For the text-containing cell, return its midpoint in (x, y) coordinate format. 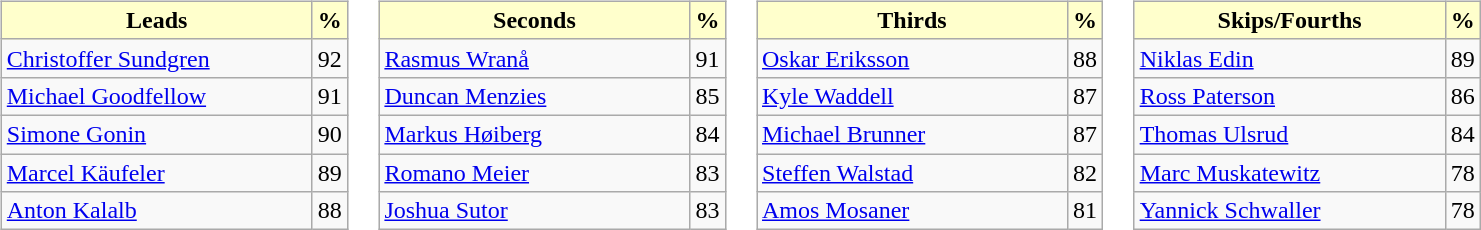
Yannick Schwaller (1290, 211)
Thomas Ulsrud (1290, 134)
Simone Gonin (156, 134)
Michael Brunner (912, 134)
Rasmus Wranå (534, 58)
82 (1086, 173)
Niklas Edin (1290, 58)
Anton Kalalb (156, 211)
Christoffer Sundgren (156, 58)
Markus Høiberg (534, 134)
Michael Goodfellow (156, 96)
Oskar Eriksson (912, 58)
86 (1462, 96)
Seconds (534, 20)
Joshua Sutor (534, 211)
90 (330, 134)
85 (708, 96)
Kyle Waddell (912, 96)
Duncan Menzies (534, 96)
92 (330, 58)
Leads (156, 20)
Skips/Fourths (1290, 20)
Marcel Käufeler (156, 173)
Marc Muskatewitz (1290, 173)
81 (1086, 211)
Steffen Walstad (912, 173)
Ross Paterson (1290, 96)
Amos Mosaner (912, 211)
Romano Meier (534, 173)
Thirds (912, 20)
